Scan for the cell matching the given text and deliver its (x, y) coordinate at center. 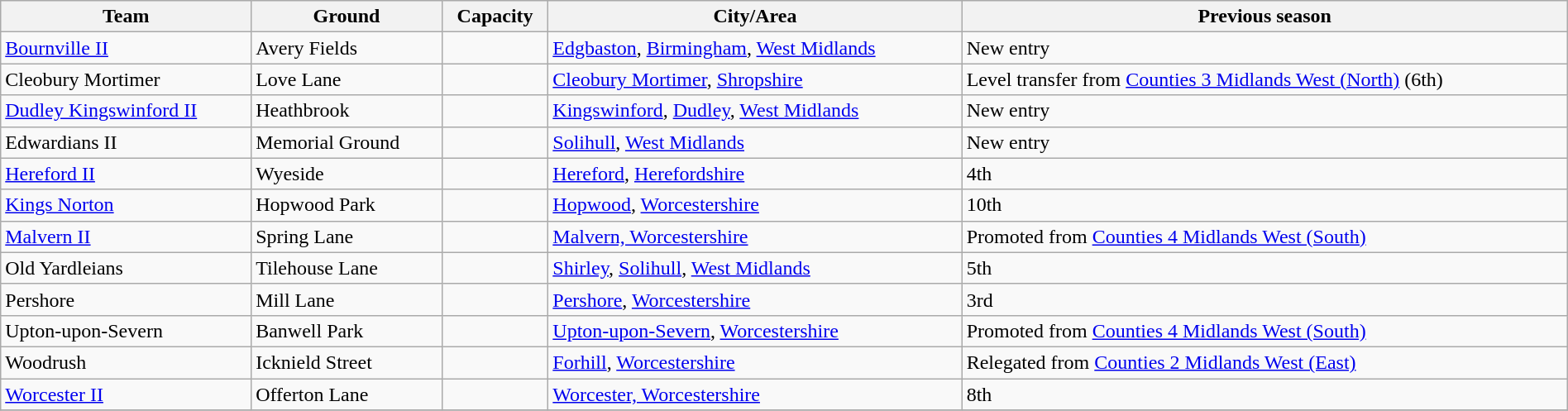
Solihull, West Midlands (755, 142)
Pershore, Worcestershire (755, 299)
Wyeside (347, 174)
Avery Fields (347, 48)
Woodrush (126, 362)
Dudley Kingswinford II (126, 111)
Cleobury Mortimer, Shropshire (755, 79)
5th (1264, 268)
3rd (1264, 299)
Level transfer from Counties 3 Midlands West (North) (6th) (1264, 79)
Pershore (126, 299)
10th (1264, 205)
Worcester II (126, 394)
Edgbaston, Birmingham, West Midlands (755, 48)
Love Lane (347, 79)
Icknield Street (347, 362)
Forhill, Worcestershire (755, 362)
Heathbrook (347, 111)
Hopwood Park (347, 205)
Worcester, Worcestershire (755, 394)
Upton-upon-Severn, Worcestershire (755, 331)
Malvern II (126, 237)
8th (1264, 394)
Hereford II (126, 174)
Old Yardleians (126, 268)
Mill Lane (347, 299)
Spring Lane (347, 237)
Banwell Park (347, 331)
Team (126, 17)
Ground (347, 17)
Offerton Lane (347, 394)
Kingswinford, Dudley, West Midlands (755, 111)
City/Area (755, 17)
Edwardians II (126, 142)
Relegated from Counties 2 Midlands West (East) (1264, 362)
Kings Norton (126, 205)
Shirley, Solihull, West Midlands (755, 268)
4th (1264, 174)
Upton-upon-Severn (126, 331)
Capacity (495, 17)
Bournville II (126, 48)
Previous season (1264, 17)
Hopwood, Worcestershire (755, 205)
Memorial Ground (347, 142)
Malvern, Worcestershire (755, 237)
Hereford, Herefordshire (755, 174)
Cleobury Mortimer (126, 79)
Tilehouse Lane (347, 268)
